Determine the (X, Y) coordinate at the center of the cell enclosing the given text.  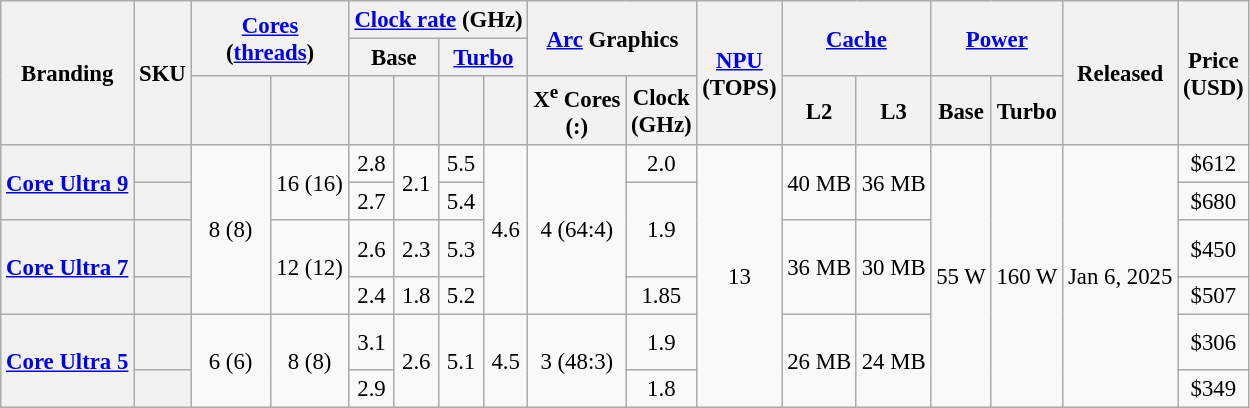
Cache (856, 38)
NPU (TOPS) (740, 73)
$612 (1214, 164)
40 MB (820, 182)
2.3 (416, 248)
1.85 (662, 296)
Branding (68, 73)
Xe Cores (:) (577, 110)
55 W (961, 276)
Clock rate (GHz) (438, 20)
3.1 (372, 342)
30 MB (894, 267)
5.1 (462, 361)
$507 (1214, 296)
160 W (1027, 276)
L3 (894, 110)
$450 (1214, 248)
5.3 (462, 248)
4.5 (506, 361)
$680 (1214, 202)
Core Ultra 9 (68, 182)
2.9 (372, 389)
5.2 (462, 296)
24 MB (894, 361)
Power (997, 38)
5.5 (462, 164)
Arc Graphics (612, 38)
2.0 (662, 164)
13 (740, 276)
Cores (threads) (270, 38)
2.1 (416, 182)
$349 (1214, 389)
Jan 6, 2025 (1120, 276)
Clock (GHz) (662, 110)
Core Ultra 7 (68, 267)
6 (6) (230, 361)
Released (1120, 73)
$306 (1214, 342)
2.8 (372, 164)
3 (48:3) (577, 361)
Price (USD) (1214, 73)
5.4 (462, 202)
4.6 (506, 230)
2.7 (372, 202)
SKU (162, 73)
4 (64:4) (577, 230)
16 (16) (310, 182)
L2 (820, 110)
Core Ultra 5 (68, 361)
2.4 (372, 296)
12 (12) (310, 267)
26 MB (820, 361)
